Return the (X, Y) coordinate for the center point of the cell that contains the specified text.  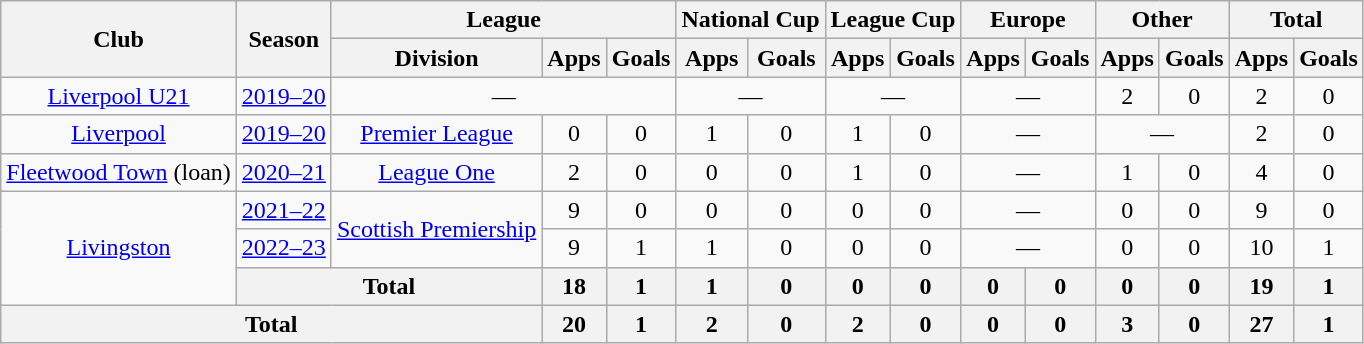
2020–21 (284, 172)
19 (1261, 286)
10 (1261, 248)
Liverpool (119, 134)
League One (436, 172)
Season (284, 39)
Premier League (436, 134)
League Cup (893, 20)
Other (1162, 20)
2021–22 (284, 210)
Liverpool U21 (119, 96)
4 (1261, 172)
3 (1127, 324)
Europe (1028, 20)
Fleetwood Town (loan) (119, 172)
20 (574, 324)
National Cup (750, 20)
Division (436, 58)
27 (1261, 324)
Livingston (119, 248)
Club (119, 39)
2022–23 (284, 248)
18 (574, 286)
League (504, 20)
Scottish Premiership (436, 229)
